From the cell containing the given text, extract its center point as [X, Y] coordinate. 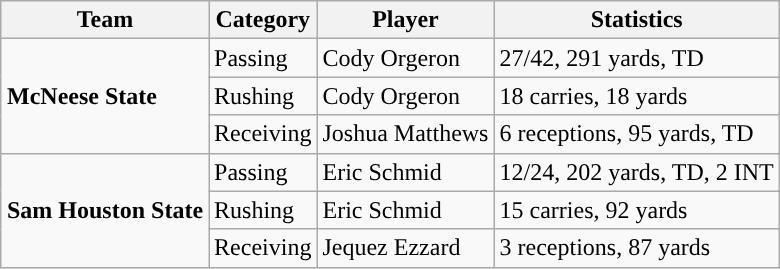
Sam Houston State [104, 210]
Statistics [636, 20]
3 receptions, 87 yards [636, 248]
27/42, 291 yards, TD [636, 58]
Jequez Ezzard [406, 248]
12/24, 202 yards, TD, 2 INT [636, 172]
McNeese State [104, 96]
Category [263, 20]
18 carries, 18 yards [636, 96]
15 carries, 92 yards [636, 210]
6 receptions, 95 yards, TD [636, 134]
Team [104, 20]
Player [406, 20]
Joshua Matthews [406, 134]
